Scan for the cell matching the given text and deliver its [X, Y] coordinate at center. 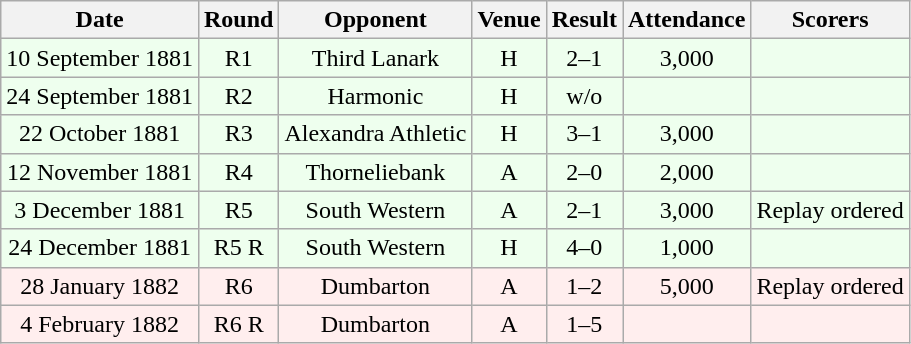
1–5 [584, 324]
Date [100, 20]
2–0 [584, 172]
Attendance [686, 20]
Thorneliebank [376, 172]
Venue [509, 20]
Opponent [376, 20]
R6 [238, 286]
4–0 [584, 248]
24 December 1881 [100, 248]
R5 R [238, 248]
5,000 [686, 286]
24 September 1881 [100, 96]
R1 [238, 58]
R4 [238, 172]
22 October 1881 [100, 134]
w/o [584, 96]
R2 [238, 96]
3–1 [584, 134]
Result [584, 20]
Harmonic [376, 96]
3 December 1881 [100, 210]
28 January 1882 [100, 286]
Third Lanark [376, 58]
R3 [238, 134]
12 November 1881 [100, 172]
Alexandra Athletic [376, 134]
Scorers [830, 20]
R5 [238, 210]
2,000 [686, 172]
4 February 1882 [100, 324]
1,000 [686, 248]
1–2 [584, 286]
Round [238, 20]
R6 R [238, 324]
10 September 1881 [100, 58]
